Capture the cell that displays the provided text and extract its [X, Y] central coordinate. 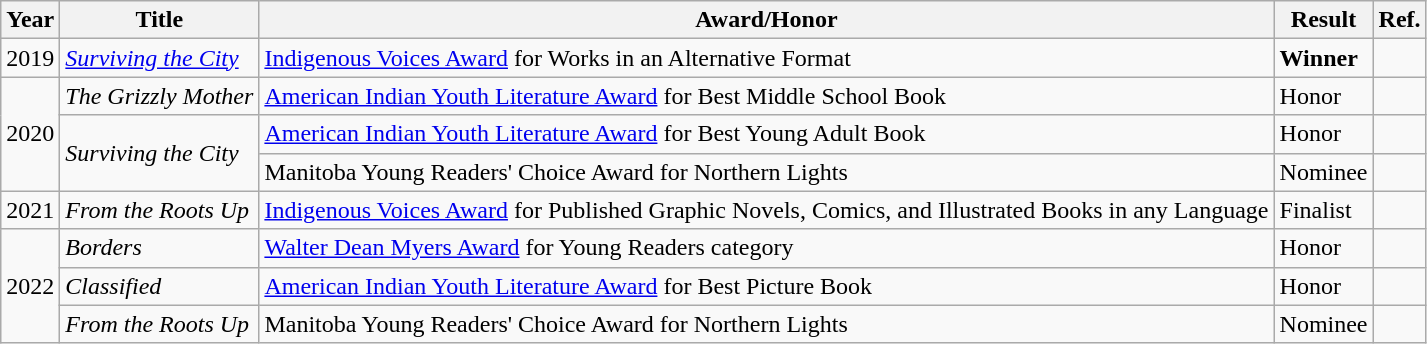
Walter Dean Myers Award for Young Readers category [766, 248]
Title [160, 20]
Classified [160, 286]
Year [30, 20]
American Indian Youth Literature Award for Best Middle School Book [766, 96]
Award/Honor [766, 20]
Ref. [1400, 20]
2019 [30, 58]
American Indian Youth Literature Award for Best Young Adult Book [766, 134]
2022 [30, 286]
Finalist [1324, 210]
Result [1324, 20]
Indigenous Voices Award for Published Graphic Novels, Comics, and Illustrated Books in any Language [766, 210]
Winner [1324, 58]
Borders [160, 248]
The Grizzly Mother [160, 96]
2020 [30, 134]
Indigenous Voices Award for Works in an Alternative Format [766, 58]
American Indian Youth Literature Award for Best Picture Book [766, 286]
2021 [30, 210]
